Locate the cell with the specified text and output its [x, y] center coordinate. 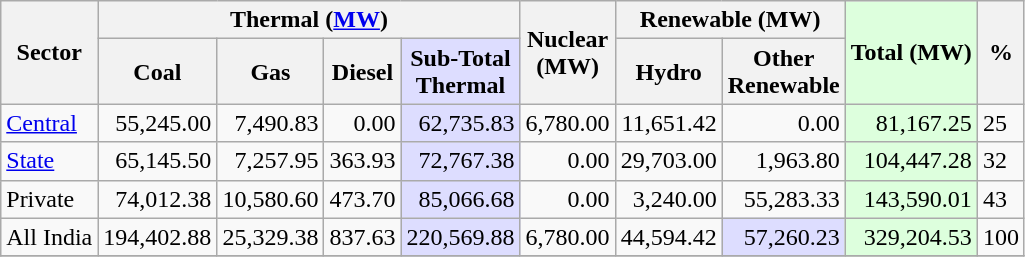
62,735.83 [460, 123]
3,240.00 [668, 199]
Nuclear(MW) [568, 52]
72,767.38 [460, 161]
10,580.60 [270, 199]
11,651.42 [668, 123]
7,490.83 [270, 123]
Renewable (MW) [730, 20]
57,260.23 [784, 237]
473.70 [362, 199]
All India [50, 237]
25,329.38 [270, 237]
State [50, 161]
% [1000, 52]
55,245.00 [158, 123]
32 [1000, 161]
7,257.95 [270, 161]
44,594.42 [668, 237]
65,145.50 [158, 161]
Thermal (MW) [309, 20]
25 [1000, 123]
143,590.01 [911, 199]
29,703.00 [668, 161]
Gas [270, 72]
Total (MW) [911, 52]
329,204.53 [911, 237]
OtherRenewable [784, 72]
Sub-TotalThermal [460, 72]
100 [1000, 237]
220,569.88 [460, 237]
1,963.80 [784, 161]
85,066.68 [460, 199]
Coal [158, 72]
104,447.28 [911, 161]
837.63 [362, 237]
55,283.33 [784, 199]
Sector [50, 52]
43 [1000, 199]
Central [50, 123]
Private [50, 199]
81,167.25 [911, 123]
Diesel [362, 72]
194,402.88 [158, 237]
74,012.38 [158, 199]
Hydro [668, 72]
363.93 [362, 161]
